Output the [X, Y] coordinate of the center of the cell containing the given text.  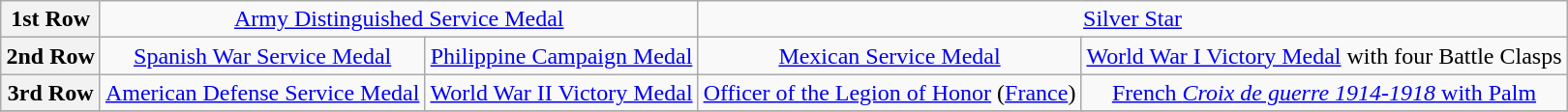
Spanish War Service Medal [262, 56]
1st Row [50, 19]
World War II Victory Medal [561, 93]
Philippine Campaign Medal [561, 56]
American Defense Service Medal [262, 93]
3rd Row [50, 93]
Silver Star [1132, 19]
Officer of the Legion of Honor (France) [890, 93]
French Croix de guerre 1914-1918 with Palm [1324, 93]
Mexican Service Medal [890, 56]
World War I Victory Medal with four Battle Clasps [1324, 56]
Army Distinguished Service Medal [399, 19]
2nd Row [50, 56]
